Return (x, y) of the center of cell containing provided text 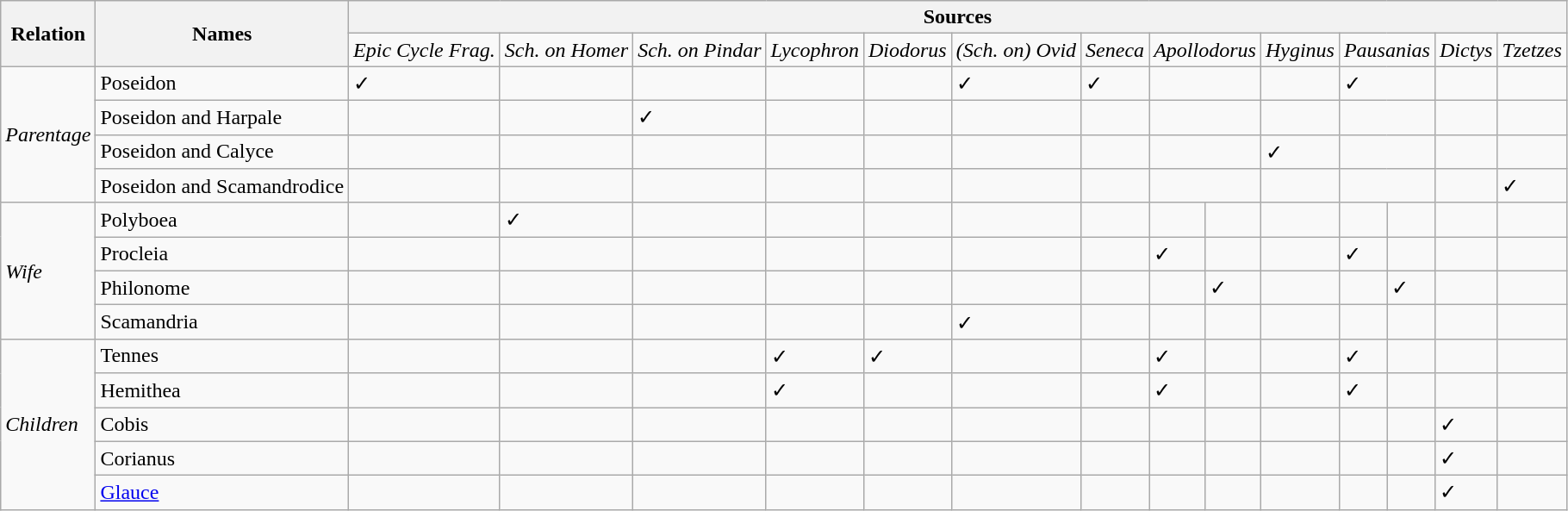
Sch. on Homer (566, 50)
Names (222, 34)
Philonome (222, 288)
Diodorus (907, 50)
Procleia (222, 254)
Wife (48, 271)
Relation (48, 34)
Hemithea (222, 390)
Hyginus (1299, 50)
Polyboea (222, 220)
Parentage (48, 134)
Dictys (1465, 50)
(Sch. on) Ovid (1016, 50)
Lycophron (815, 50)
Poseidon and Calyce (222, 152)
Apollodorus (1205, 50)
Pausanias (1387, 50)
Tzetzes (1532, 50)
Tennes (222, 356)
Sources (958, 17)
Children (48, 424)
Poseidon (222, 84)
Poseidon and Harpale (222, 117)
Scamandria (222, 322)
Epic Cycle Frag. (425, 50)
Sch. on Pindar (700, 50)
Cobis (222, 424)
Seneca (1115, 50)
Corianus (222, 458)
Glauce (222, 493)
Poseidon and Scamandrodice (222, 186)
